Detect which cell encompasses the target text, then output its (X, Y) center coordinate. 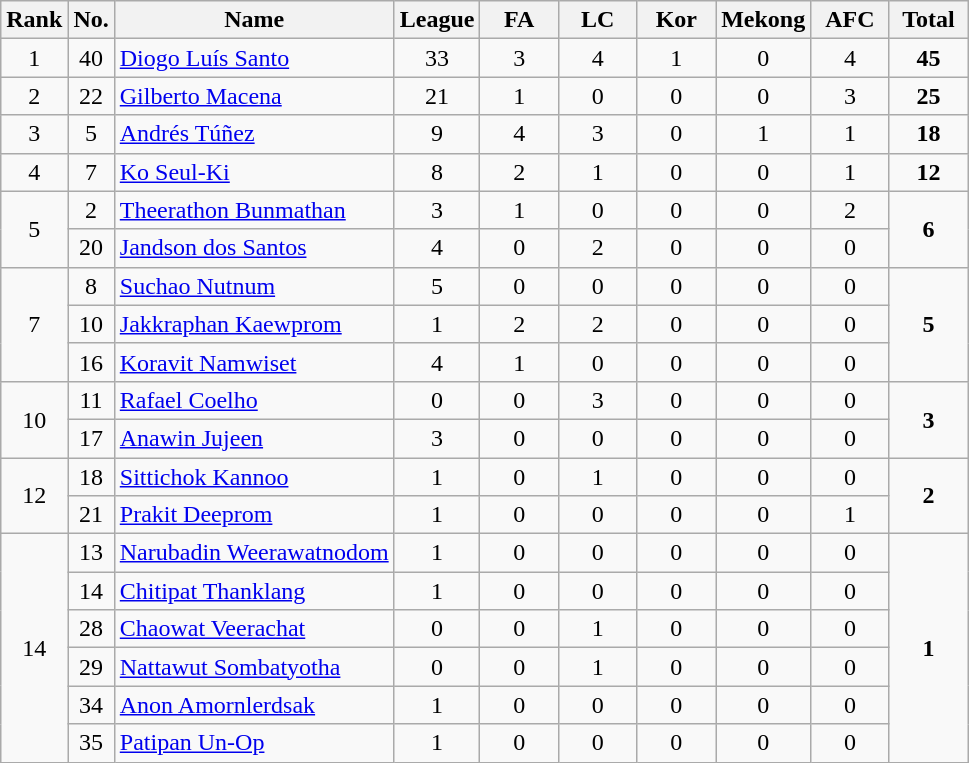
17 (91, 438)
Diogo Luís Santo (254, 58)
Theerathon Bunmathan (254, 210)
Anon Amornlerdsak (254, 705)
29 (91, 667)
Gilberto Macena (254, 96)
22 (91, 96)
Suchao Nutnum (254, 286)
13 (91, 553)
Andrés Túñez (254, 134)
25 (928, 96)
20 (91, 248)
Name (254, 20)
11 (91, 400)
Kor (676, 20)
Rafael Coelho (254, 400)
16 (91, 362)
Patipan Un-Op (254, 743)
Total (928, 20)
Narubadin Weerawatnodom (254, 553)
LC (598, 20)
9 (437, 134)
Chaowat Veerachat (254, 629)
Mekong (764, 20)
33 (437, 58)
40 (91, 58)
45 (928, 58)
FA (520, 20)
Nattawut Sombatyotha (254, 667)
Koravit Namwiset (254, 362)
Rank (34, 20)
28 (91, 629)
34 (91, 705)
Anawin Jujeen (254, 438)
Prakit Deeprom (254, 515)
AFC (850, 20)
35 (91, 743)
League (437, 20)
No. (91, 20)
Chitipat Thanklang (254, 591)
Jandson dos Santos (254, 248)
Ko Seul-Ki (254, 172)
Sittichok Kannoo (254, 477)
Jakkraphan Kaewprom (254, 324)
6 (928, 229)
